Return (X, Y) of the center of cell containing provided text 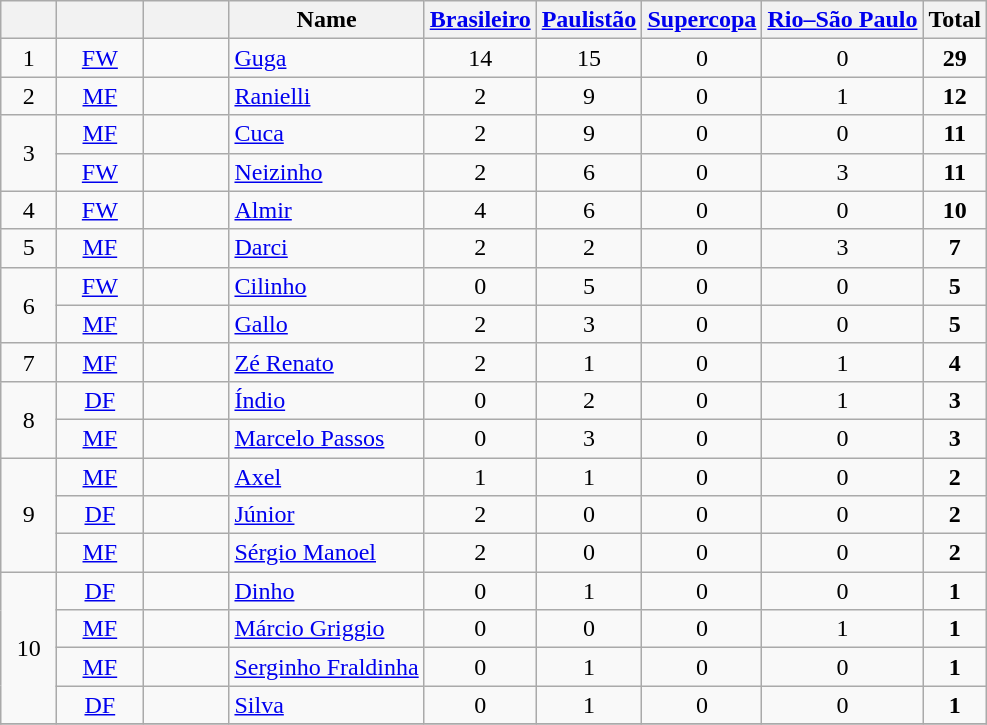
Márcio Griggio (326, 629)
12 (955, 96)
Júnior (326, 515)
Silva (326, 705)
Serginho Fraldinha (326, 667)
14 (480, 58)
Índio (326, 400)
Darci (326, 248)
Rio–São Paulo (842, 20)
Cilinho (326, 286)
Total (955, 20)
Brasileiro (480, 20)
Ranielli (326, 96)
Sérgio Manoel (326, 553)
8 (29, 419)
Gallo (326, 324)
Zé Renato (326, 362)
Name (326, 20)
Supercopa (702, 20)
15 (589, 58)
Marcelo Passos (326, 438)
Cuca (326, 134)
Paulistão (589, 20)
Axel (326, 477)
Neizinho (326, 172)
Almir (326, 210)
Dinho (326, 591)
Guga (326, 58)
29 (955, 58)
